Scan for the cell matching the given text and deliver its [x, y] coordinate at center. 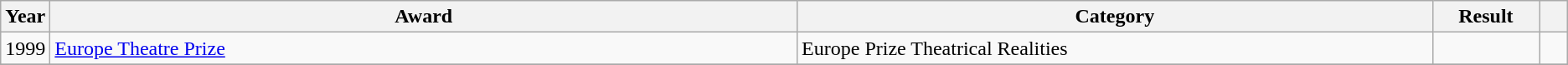
1999 [25, 48]
Result [1486, 17]
Category [1116, 17]
Europe Prize Theatrical Realities [1116, 48]
Award [424, 17]
Europe Theatre Prize [424, 48]
Year [25, 17]
